Provide the [X, Y] coordinate of the cell's center where the given text is located.  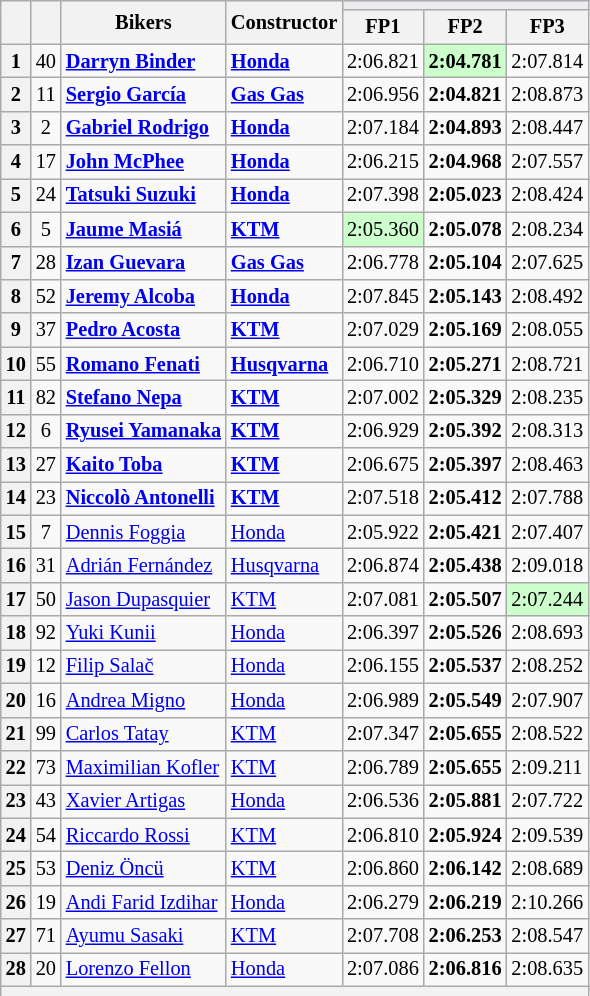
2:08.721 [547, 364]
2:06.778 [383, 263]
2:07.407 [547, 532]
Xavier Artigas [144, 801]
10 [16, 364]
2:05.143 [466, 296]
71 [46, 936]
82 [46, 397]
Ryusei Yamanaka [144, 431]
2:08.873 [547, 94]
2:06.789 [383, 767]
Darryn Binder [144, 61]
73 [46, 767]
8 [16, 296]
2:07.788 [547, 498]
2:05.412 [466, 498]
2:07.002 [383, 397]
2:05.392 [466, 431]
2:07.722 [547, 801]
2:08.447 [547, 128]
2:09.018 [547, 565]
Lorenzo Fellon [144, 969]
22 [16, 767]
2:06.810 [383, 835]
Bikers [144, 22]
2:08.055 [547, 330]
2:05.360 [383, 229]
14 [16, 498]
2:06.956 [383, 94]
2:08.635 [547, 969]
18 [16, 633]
2:05.881 [466, 801]
2:06.860 [383, 868]
2:04.968 [466, 162]
2:05.526 [466, 633]
2:05.924 [466, 835]
2:06.929 [383, 431]
2:06.279 [383, 902]
FP1 [383, 27]
2:08.424 [547, 195]
2:05.507 [466, 599]
92 [46, 633]
2:08.492 [547, 296]
2:06.675 [383, 465]
2:06.821 [383, 61]
53 [46, 868]
2:09.211 [547, 767]
Kaito Toba [144, 465]
2:04.893 [466, 128]
Adrián Fernández [144, 565]
2:05.104 [466, 263]
Carlos Tatay [144, 734]
Niccolò Antonelli [144, 498]
2:07.518 [383, 498]
2:05.537 [466, 666]
Dennis Foggia [144, 532]
2:05.922 [383, 532]
2:07.347 [383, 734]
Pedro Acosta [144, 330]
9 [16, 330]
FP3 [547, 27]
Romano Fenati [144, 364]
99 [46, 734]
55 [46, 364]
4 [16, 162]
Constructor [284, 22]
2:06.215 [383, 162]
50 [46, 599]
25 [16, 868]
2:07.086 [383, 969]
2:07.029 [383, 330]
2:06.142 [466, 868]
2:05.271 [466, 364]
2:06.155 [383, 666]
2:08.235 [547, 397]
2:08.689 [547, 868]
2:05.438 [466, 565]
2:05.078 [466, 229]
Deniz Öncü [144, 868]
2:08.252 [547, 666]
2:07.907 [547, 700]
Stefano Nepa [144, 397]
2:04.781 [466, 61]
Filip Salač [144, 666]
2:06.397 [383, 633]
Yuki Kunii [144, 633]
Andrea Migno [144, 700]
2:05.023 [466, 195]
2:08.234 [547, 229]
21 [16, 734]
40 [46, 61]
John McPhee [144, 162]
2:07.845 [383, 296]
2:05.421 [466, 532]
2:06.989 [383, 700]
2:08.547 [547, 936]
3 [16, 128]
2:06.816 [466, 969]
Ayumu Sasaki [144, 936]
2:06.536 [383, 801]
FP2 [466, 27]
2:06.874 [383, 565]
52 [46, 296]
2:06.710 [383, 364]
2:05.329 [466, 397]
Izan Guevara [144, 263]
2:08.313 [547, 431]
Tatsuki Suzuki [144, 195]
Gabriel Rodrigo [144, 128]
2:10.266 [547, 902]
43 [46, 801]
2:07.708 [383, 936]
2:07.557 [547, 162]
54 [46, 835]
2:07.625 [547, 263]
Andi Farid Izdihar [144, 902]
2:08.522 [547, 734]
2:07.814 [547, 61]
2:08.693 [547, 633]
1 [16, 61]
2:04.821 [466, 94]
Maximilian Kofler [144, 767]
31 [46, 565]
26 [16, 902]
37 [46, 330]
Jaume Masiá [144, 229]
2:07.398 [383, 195]
2:07.081 [383, 599]
2:05.397 [466, 465]
Jeremy Alcoba [144, 296]
2:06.253 [466, 936]
Riccardo Rossi [144, 835]
2:07.244 [547, 599]
Sergio García [144, 94]
15 [16, 532]
2:09.539 [547, 835]
2:07.184 [383, 128]
2:05.169 [466, 330]
2:08.463 [547, 465]
2:06.219 [466, 902]
13 [16, 465]
Jason Dupasquier [144, 599]
2:05.549 [466, 700]
